Search for the cell housing the specified text and yield its [x, y] center coordinate. 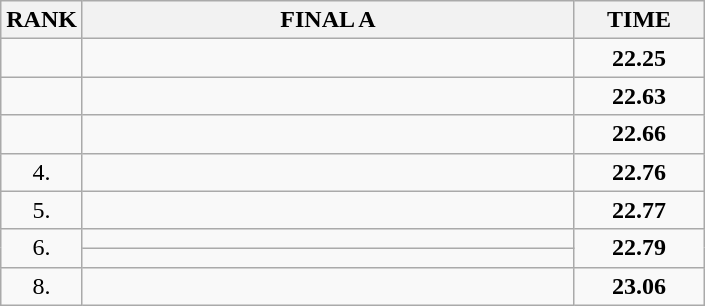
FINAL A [328, 20]
22.77 [640, 210]
8. [42, 286]
23.06 [640, 286]
22.66 [640, 134]
RANK [42, 20]
22.63 [640, 96]
TIME [640, 20]
6. [42, 248]
22.79 [640, 248]
5. [42, 210]
22.25 [640, 58]
4. [42, 172]
22.76 [640, 172]
